Return [x, y] of the center of cell containing provided text 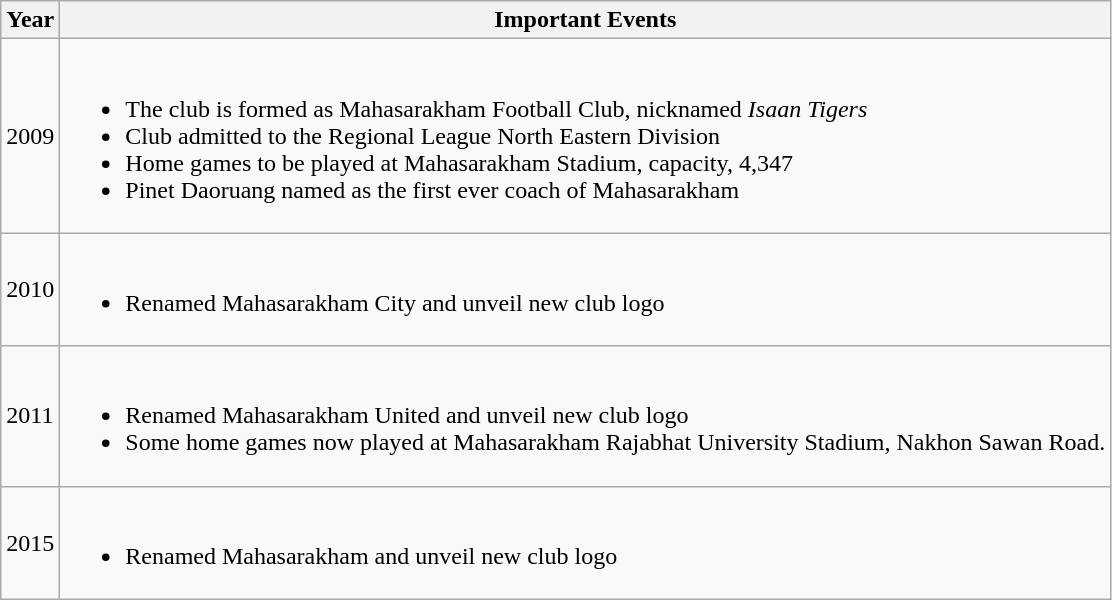
Renamed Mahasarakham and unveil new club logo [586, 542]
2009 [30, 136]
Year [30, 20]
2015 [30, 542]
Important Events [586, 20]
Renamed Mahasarakham United and unveil new club logoSome home games now played at Mahasarakham Rajabhat University Stadium, Nakhon Sawan Road. [586, 416]
2010 [30, 290]
2011 [30, 416]
Renamed Mahasarakham City and unveil new club logo [586, 290]
